Extract the (X, Y) coordinate from the center of the cell holding the provided text.  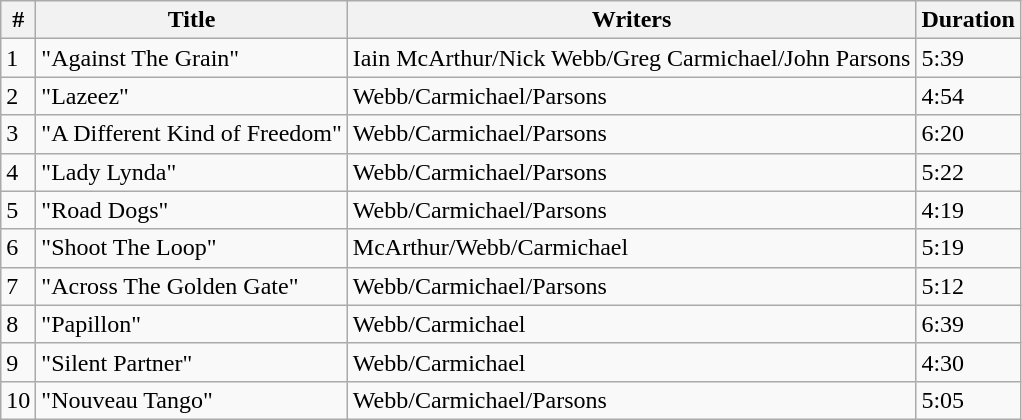
"Nouveau Tango" (192, 400)
"Against The Grain" (192, 58)
8 (18, 324)
"Across The Golden Gate" (192, 286)
Writers (632, 20)
9 (18, 362)
Title (192, 20)
"A Different Kind of Freedom" (192, 134)
6:39 (968, 324)
6 (18, 248)
"Shoot The Loop" (192, 248)
"Papillon" (192, 324)
"Road Dogs" (192, 210)
5:19 (968, 248)
4:54 (968, 96)
7 (18, 286)
5:22 (968, 172)
2 (18, 96)
"Lady Lynda" (192, 172)
3 (18, 134)
4 (18, 172)
5 (18, 210)
4:19 (968, 210)
5:12 (968, 286)
4:30 (968, 362)
# (18, 20)
"Lazeez" (192, 96)
5:05 (968, 400)
10 (18, 400)
"Silent Partner" (192, 362)
Duration (968, 20)
5:39 (968, 58)
1 (18, 58)
Iain McArthur/Nick Webb/Greg Carmichael/John Parsons (632, 58)
McArthur/Webb/Carmichael (632, 248)
6:20 (968, 134)
